Find where the given text appears and provide that cell's center as [X, Y] coordinate. 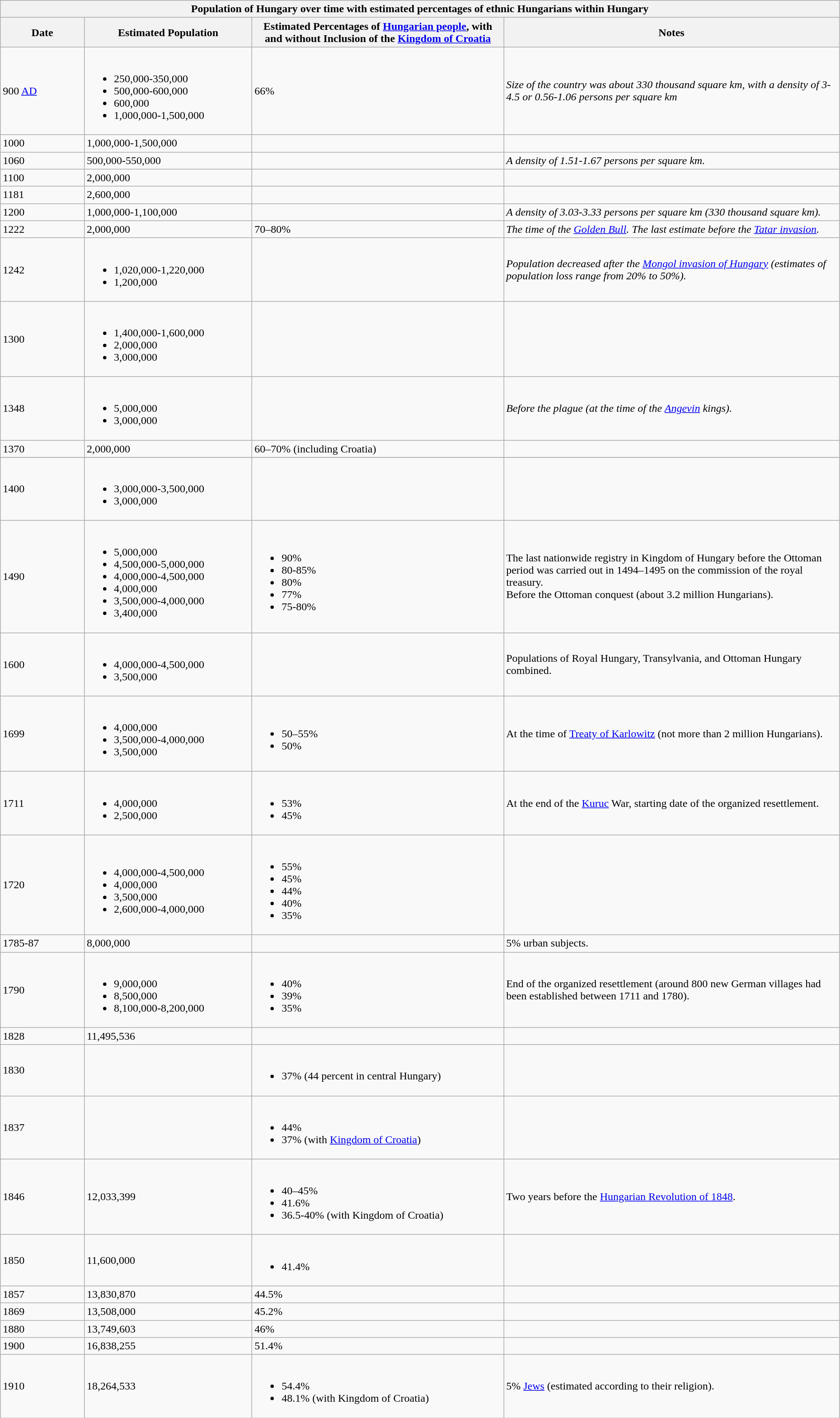
1857 [42, 1294]
Before the plague (at the time of the Angevin kings). [671, 408]
Populations of Royal Hungary, Transylvania, and Ottoman Hungary combined. [671, 664]
51.4% [378, 1346]
1300 [42, 339]
1490 [42, 577]
Population of Hungary over time with estimated percentages of ethnic Hungarians within Hungary [420, 9]
1790 [42, 990]
1242 [42, 269]
1,000,000-1,500,000 [168, 143]
The time of the Golden Bull. The last estimate before the Tatar invasion. [671, 229]
Population decreased after the Mongol invasion of Hungary (estimates of population loss range from 20% to 50%). [671, 269]
3,000,000-3,500,0003,000,000 [168, 489]
5,000,0003,000,000 [168, 408]
1711 [42, 803]
11,600,000 [168, 1260]
Notes [671, 33]
Two years before the Hungarian Revolution of 1848. [671, 1197]
18,264,533 [168, 1386]
60–70% (including Croatia) [378, 449]
4,000,000-4,500,0004,000,0003,500,0002,600,000-4,000,000 [168, 885]
1850 [42, 1260]
1830 [42, 1070]
4,000,0003,500,000-4,000,0003,500,000 [168, 734]
40–45%41.6%36.5-40% (with Kingdom of Croatia) [378, 1197]
40%39%35% [378, 990]
1,000,000-1,100,000 [168, 212]
500,000-550,000 [168, 160]
1699 [42, 734]
1837 [42, 1127]
11,495,536 [168, 1036]
At the end of the Kuruc War, starting date of the organized resettlement. [671, 803]
8,000,000 [168, 943]
A density of 3.03-3.33 persons per square km (330 thousand square km). [671, 212]
1880 [42, 1328]
At the time of Treaty of Karlowitz (not more than 2 million Hungarians). [671, 734]
53%45% [378, 803]
1785-87 [42, 943]
Estimated Population [168, 33]
1900 [42, 1346]
250,000-350,000500,000-600,000600,0001,000,000-1,500,000 [168, 91]
4,000,000-4,500,0003,500,000 [168, 664]
44.5% [378, 1294]
Size of the country was about 330 thousand square km, with a density of 3-4.5 or 0.56-1.06 persons per square km [671, 91]
66% [378, 91]
1,400,000-1,600,0002,000,0003,000,000 [168, 339]
2,600,000 [168, 195]
5% urban subjects. [671, 943]
70–80% [378, 229]
55%45%44%40%35% [378, 885]
End of the organized resettlement (around 800 new German villages had been established between 1711 and 1780). [671, 990]
37% (44 percent in central Hungary) [378, 1070]
5,000,0004,500,000-5,000,0004,000,000-4,500,0004,000,0003,500,000-4,000,0003,400,000 [168, 577]
Date [42, 33]
1222 [42, 229]
1200 [42, 212]
1869 [42, 1311]
A density of 1.51-1.67 persons per square km. [671, 160]
12,033,399 [168, 1197]
90%80-85%80%77%75-80% [378, 577]
Estimated Percentages of Hungarian people, with and without Inclusion of the Kingdom of Croatia [378, 33]
46% [378, 1328]
1,020,000-1,220,0001,200,000 [168, 269]
13,830,870 [168, 1294]
5% Jews (estimated according to their religion). [671, 1386]
1181 [42, 195]
1600 [42, 664]
16,838,255 [168, 1346]
44%37% (with Kingdom of Croatia) [378, 1127]
45.2% [378, 1311]
54.4%48.1% (with Kingdom of Croatia) [378, 1386]
1348 [42, 408]
1400 [42, 489]
1000 [42, 143]
13,508,000 [168, 1311]
1846 [42, 1197]
41.4% [378, 1260]
1828 [42, 1036]
1100 [42, 178]
1060 [42, 160]
900 AD [42, 91]
1720 [42, 885]
50–55%50% [378, 734]
1370 [42, 449]
4,000,0002,500,000 [168, 803]
13,749,603 [168, 1328]
1910 [42, 1386]
9,000,0008,500,0008,100,000-8,200,000 [168, 990]
